Return [X, Y] of the center of cell containing provided text 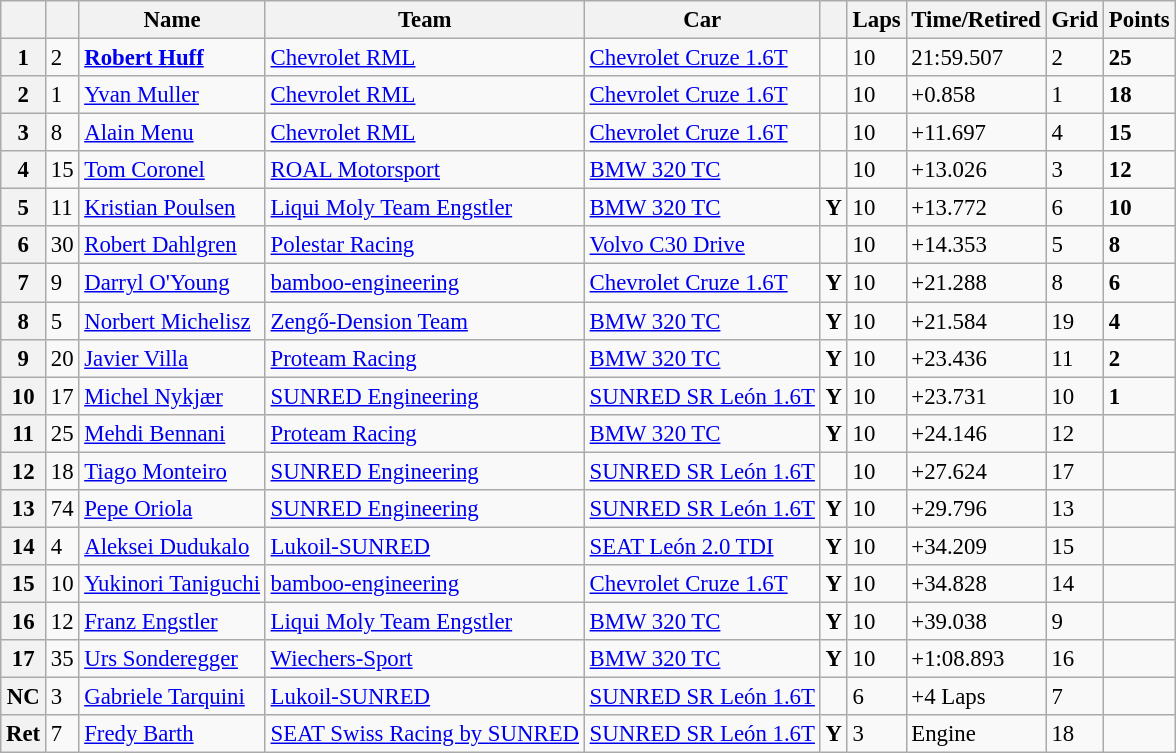
Polestar Racing [424, 245]
Team [424, 20]
ROAL Motorsport [424, 170]
Yvan Muller [172, 95]
Zengő-Dension Team [424, 321]
21:59.507 [976, 58]
+1:08.893 [976, 659]
Robert Huff [172, 58]
Michel Nykjær [172, 396]
20 [62, 358]
Norbert Michelisz [172, 321]
Laps [876, 20]
Javier Villa [172, 358]
Aleksei Dudukalo [172, 546]
19 [1074, 321]
Car [702, 20]
Tiago Monteiro [172, 471]
Yukinori Taniguchi [172, 584]
Ret [24, 734]
+34.828 [976, 584]
Robert Dahlgren [172, 245]
74 [62, 509]
+21.288 [976, 283]
+11.697 [976, 133]
+24.146 [976, 433]
+27.624 [976, 471]
Mehdi Bennani [172, 433]
Name [172, 20]
Pepe Oriola [172, 509]
+13.772 [976, 208]
+23.731 [976, 396]
+39.038 [976, 621]
Fredy Barth [172, 734]
Kristian Poulsen [172, 208]
Volvo C30 Drive [702, 245]
Urs Sonderegger [172, 659]
+34.209 [976, 546]
SEAT Swiss Racing by SUNRED [424, 734]
NC [24, 697]
Time/Retired [976, 20]
SEAT León 2.0 TDI [702, 546]
Wiechers-Sport [424, 659]
Gabriele Tarquini [172, 697]
Engine [976, 734]
Darryl O'Young [172, 283]
Points [1140, 20]
Alain Menu [172, 133]
35 [62, 659]
Tom Coronel [172, 170]
+29.796 [976, 509]
+21.584 [976, 321]
Franz Engstler [172, 621]
+4 Laps [976, 697]
30 [62, 245]
Grid [1074, 20]
+14.353 [976, 245]
+13.026 [976, 170]
+0.858 [976, 95]
+23.436 [976, 358]
